Output the [x, y] coordinate of the center of the cell containing the given text.  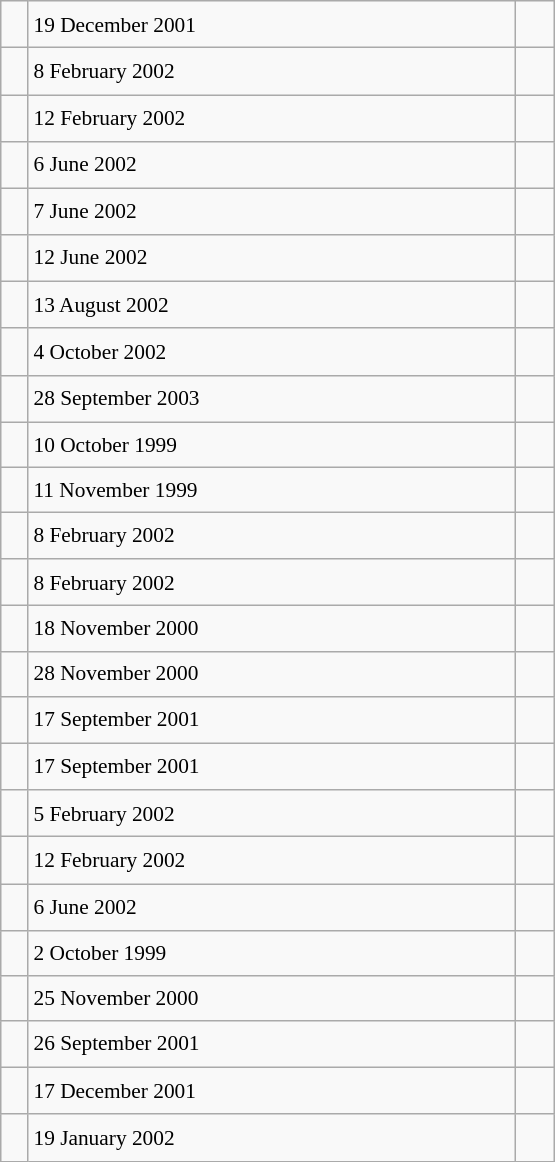
4 October 2002 [272, 352]
13 August 2002 [272, 306]
10 October 1999 [272, 444]
11 November 1999 [272, 490]
25 November 2000 [272, 998]
18 November 2000 [272, 628]
19 December 2001 [272, 24]
12 June 2002 [272, 258]
19 January 2002 [272, 1138]
17 December 2001 [272, 1092]
7 June 2002 [272, 212]
28 November 2000 [272, 674]
28 September 2003 [272, 398]
26 September 2001 [272, 1044]
5 February 2002 [272, 814]
2 October 1999 [272, 952]
